Find where the given text appears and provide that cell's center as (X, Y) coordinate. 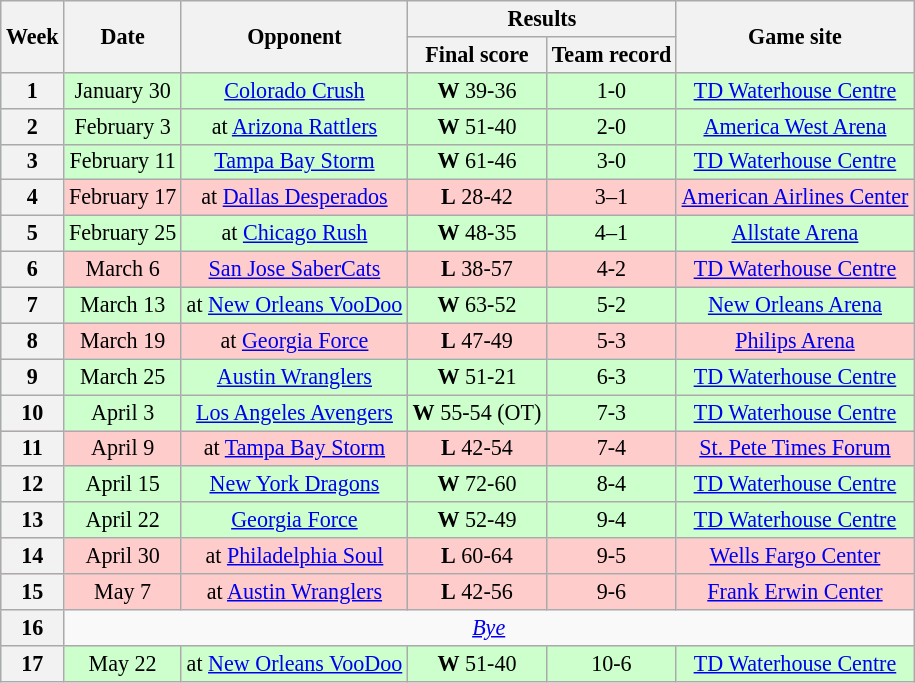
L 60-64 (476, 556)
15 (32, 591)
7-4 (611, 448)
2-0 (611, 126)
L 38-57 (476, 269)
April 9 (123, 448)
at Chicago Rush (294, 233)
L 42-56 (476, 591)
Tampa Bay Storm (294, 162)
Results (542, 18)
St. Pete Times Forum (794, 448)
13 (32, 520)
April 22 (123, 520)
America West Arena (794, 126)
9-5 (611, 556)
L 42-54 (476, 448)
3–1 (611, 198)
11 (32, 448)
at Georgia Force (294, 341)
New Orleans Arena (794, 305)
W 39-36 (476, 90)
April 30 (123, 556)
9 (32, 377)
Wells Fargo Center (794, 556)
April 3 (123, 412)
May 7 (123, 591)
February 3 (123, 126)
4-2 (611, 269)
W 48-35 (476, 233)
at Arizona Rattlers (294, 126)
March 6 (123, 269)
W 63-52 (476, 305)
5-3 (611, 341)
January 30 (123, 90)
New York Dragons (294, 484)
10 (32, 412)
14 (32, 556)
Allstate Arena (794, 233)
5-2 (611, 305)
Frank Erwin Center (794, 591)
4–1 (611, 233)
May 22 (123, 663)
17 (32, 663)
9-4 (611, 520)
W 72-60 (476, 484)
March 25 (123, 377)
Georgia Force (294, 520)
L 47-49 (476, 341)
Week (32, 36)
February 25 (123, 233)
Opponent (294, 36)
1 (32, 90)
8 (32, 341)
16 (32, 627)
at Austin Wranglers (294, 591)
Game site (794, 36)
W 61-46 (476, 162)
American Airlines Center (794, 198)
Bye (489, 627)
3 (32, 162)
April 15 (123, 484)
8-4 (611, 484)
at Philadelphia Soul (294, 556)
February 17 (123, 198)
9-6 (611, 591)
W 55-54 (OT) (476, 412)
March 13 (123, 305)
2 (32, 126)
Los Angeles Avengers (294, 412)
5 (32, 233)
4 (32, 198)
6 (32, 269)
7 (32, 305)
W 51-21 (476, 377)
San Jose SaberCats (294, 269)
Philips Arena (794, 341)
Team record (611, 54)
12 (32, 484)
February 11 (123, 162)
L 28-42 (476, 198)
10-6 (611, 663)
Colorado Crush (294, 90)
at Dallas Desperados (294, 198)
Date (123, 36)
6-3 (611, 377)
Austin Wranglers (294, 377)
3-0 (611, 162)
1-0 (611, 90)
Final score (476, 54)
7-3 (611, 412)
W 52-49 (476, 520)
at Tampa Bay Storm (294, 448)
March 19 (123, 341)
